Capture the cell that displays the provided text and extract its (x, y) central coordinate. 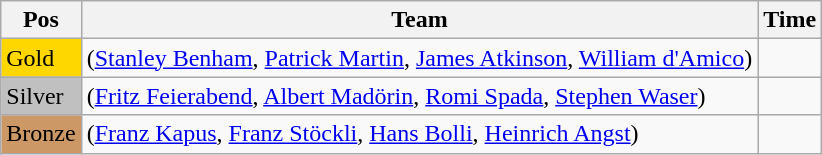
Silver (41, 96)
Time (790, 20)
Pos (41, 20)
(Franz Kapus, Franz Stöckli, Hans Bolli, Heinrich Angst) (420, 134)
Gold (41, 58)
(Fritz Feierabend, Albert Madörin, Romi Spada, Stephen Waser) (420, 96)
Team (420, 20)
Bronze (41, 134)
(Stanley Benham, Patrick Martin, James Atkinson, William d'Amico) (420, 58)
